For the text-containing cell, return its midpoint in [X, Y] coordinate format. 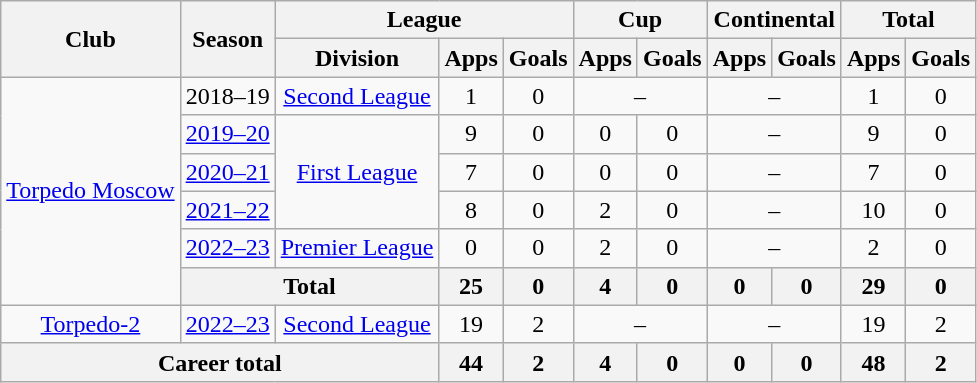
44 [471, 362]
25 [471, 286]
Career total [220, 362]
2020–21 [228, 172]
Cup [640, 20]
8 [471, 210]
Continental [774, 20]
Torpedo-2 [90, 324]
Premier League [357, 248]
League [424, 20]
Torpedo Moscow [90, 191]
Season [228, 39]
48 [873, 362]
2019–20 [228, 134]
29 [873, 286]
First League [357, 172]
2018–19 [228, 96]
Division [357, 58]
Club [90, 39]
10 [873, 210]
2021–22 [228, 210]
